Pinpoint the cell where the given text exists, returning its (x, y) midpoint coordinate. 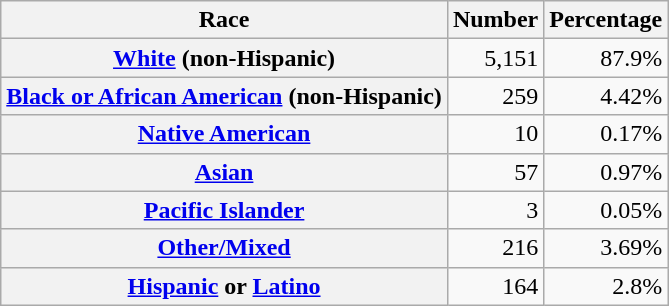
Number (495, 20)
0.05% (606, 210)
Other/Mixed (224, 248)
57 (495, 172)
5,151 (495, 58)
Hispanic or Latino (224, 286)
Pacific Islander (224, 210)
Percentage (606, 20)
Native American (224, 134)
3 (495, 210)
Asian (224, 172)
4.42% (606, 96)
White (non-Hispanic) (224, 58)
3.69% (606, 248)
87.9% (606, 58)
0.17% (606, 134)
Black or African American (non-Hispanic) (224, 96)
259 (495, 96)
Race (224, 20)
216 (495, 248)
0.97% (606, 172)
164 (495, 286)
2.8% (606, 286)
10 (495, 134)
